Locate the cell with the specified text and output its [X, Y] center coordinate. 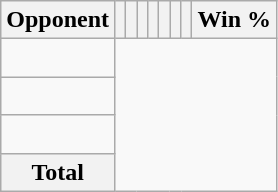
Win % [234, 20]
Total [58, 172]
Opponent [58, 20]
